Identify which cell holds the provided text, then report its [x, y] central coordinate. 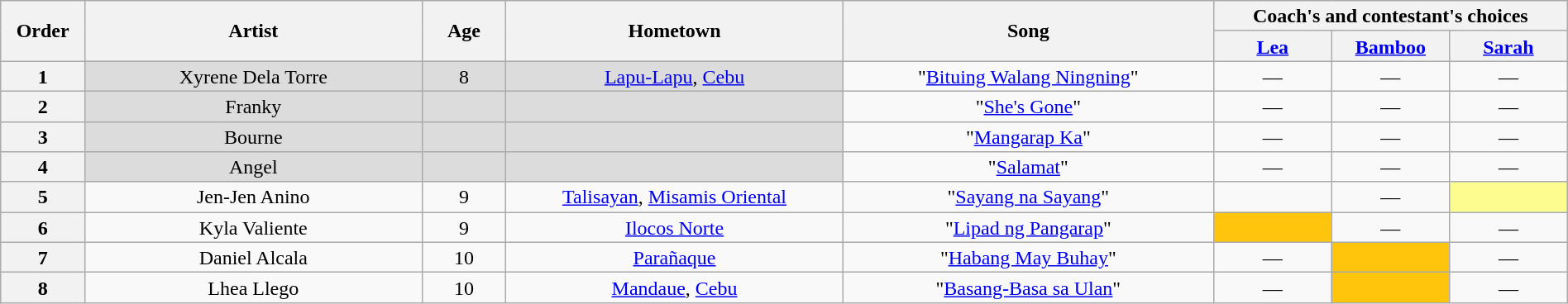
6 [43, 228]
Artist [253, 31]
"Basang-Basa sa Ulan" [1028, 287]
Mandaue, Cebu [675, 287]
5 [43, 197]
1 [43, 76]
"Lipad ng Pangarap" [1028, 228]
Kyla Valiente [253, 228]
Coach's and contestant's choices [1390, 17]
"Sayang na Sayang" [1028, 197]
"Mangarap Ka" [1028, 137]
Jen-Jen Anino [253, 197]
4 [43, 167]
Age [464, 31]
Lapu-Lapu, Cebu [675, 76]
Lea [1272, 46]
Lhea Llego [253, 287]
"She's Gone" [1028, 106]
"Bituing Walang Ningning" [1028, 76]
Bamboo [1391, 46]
"Habang May Buhay" [1028, 258]
Angel [253, 167]
3 [43, 137]
Ilocos Norte [675, 228]
Xyrene Dela Torre [253, 76]
Talisayan, Misamis Oriental [675, 197]
2 [43, 106]
"Salamat" [1028, 167]
Song [1028, 31]
Hometown [675, 31]
Franky [253, 106]
Bourne [253, 137]
Order [43, 31]
Sarah [1508, 46]
7 [43, 258]
Daniel Alcala [253, 258]
Parañaque [675, 258]
